From the cell containing the given text, extract its center point as (x, y) coordinate. 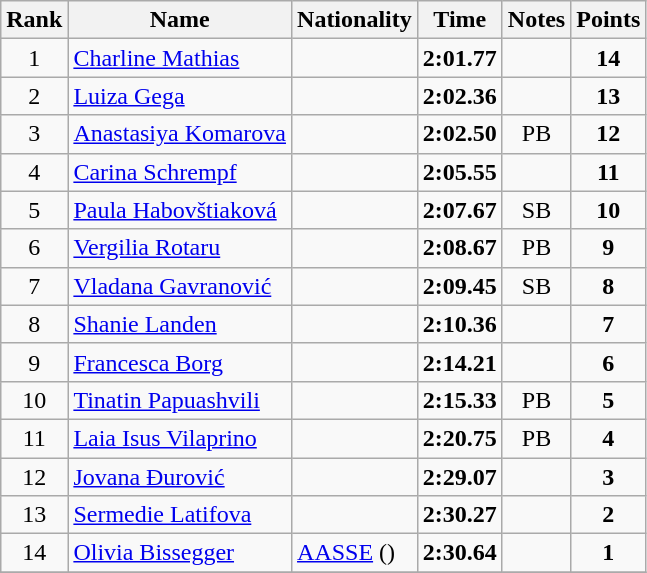
Paula Habovštiaková (180, 210)
Points (608, 20)
AASSE () (355, 553)
Carina Schrempf (180, 172)
Charline Mathias (180, 58)
2:10.36 (460, 324)
Time (460, 20)
Luiza Gega (180, 96)
Sermedie Latifova (180, 515)
2:09.45 (460, 286)
2:14.21 (460, 362)
2:02.50 (460, 134)
2:30.64 (460, 553)
2:20.75 (460, 438)
2:02.36 (460, 96)
Laia Isus Vilaprino (180, 438)
Rank (34, 20)
2:05.55 (460, 172)
Notes (536, 20)
Name (180, 20)
Francesca Borg (180, 362)
2:07.67 (460, 210)
Nationality (355, 20)
Vergilia Rotaru (180, 248)
Jovana Đurović (180, 477)
Olivia Bissegger (180, 553)
Anastasiya Komarova (180, 134)
Vladana Gavranović (180, 286)
Tinatin Papuashvili (180, 400)
2:29.07 (460, 477)
2:15.33 (460, 400)
2:30.27 (460, 515)
2:08.67 (460, 248)
Shanie Landen (180, 324)
2:01.77 (460, 58)
